Locate the cell with the specified text and output its [x, y] center coordinate. 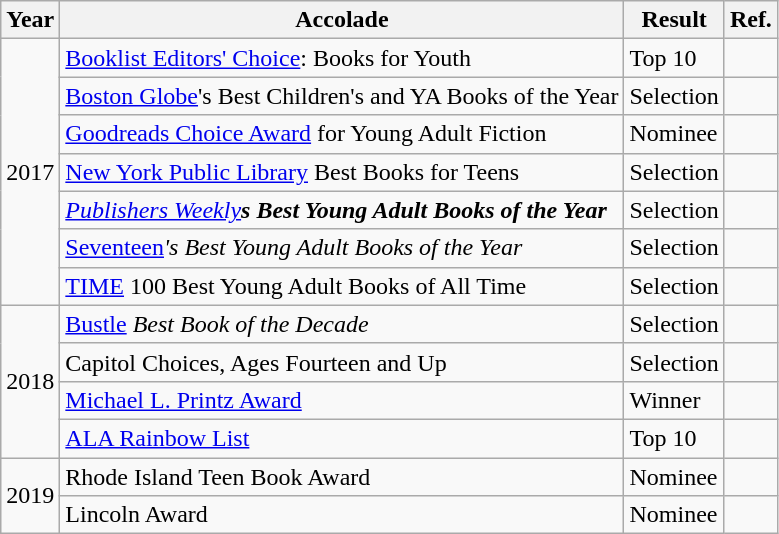
2017 [30, 172]
Publishers Weeklys Best Young Adult Books of the Year [342, 210]
Rhode Island Teen Book Award [342, 477]
Michael L. Printz Award [342, 400]
Booklist Editors' Choice: Books for Youth [342, 58]
Lincoln Award [342, 515]
2019 [30, 496]
Bustle Best Book of the Decade [342, 324]
Year [30, 20]
Seventeen's Best Young Adult Books of the Year [342, 248]
Capitol Choices, Ages Fourteen and Up [342, 362]
Accolade [342, 20]
Boston Globe's Best Children's and YA Books of the Year [342, 96]
Result [674, 20]
Goodreads Choice Award for Young Adult Fiction [342, 134]
New York Public Library Best Books for Teens [342, 172]
Winner [674, 400]
ALA Rainbow List [342, 438]
TIME 100 Best Young Adult Books of All Time [342, 286]
Ref. [750, 20]
2018 [30, 381]
